Return (X, Y) of the center of cell containing provided text 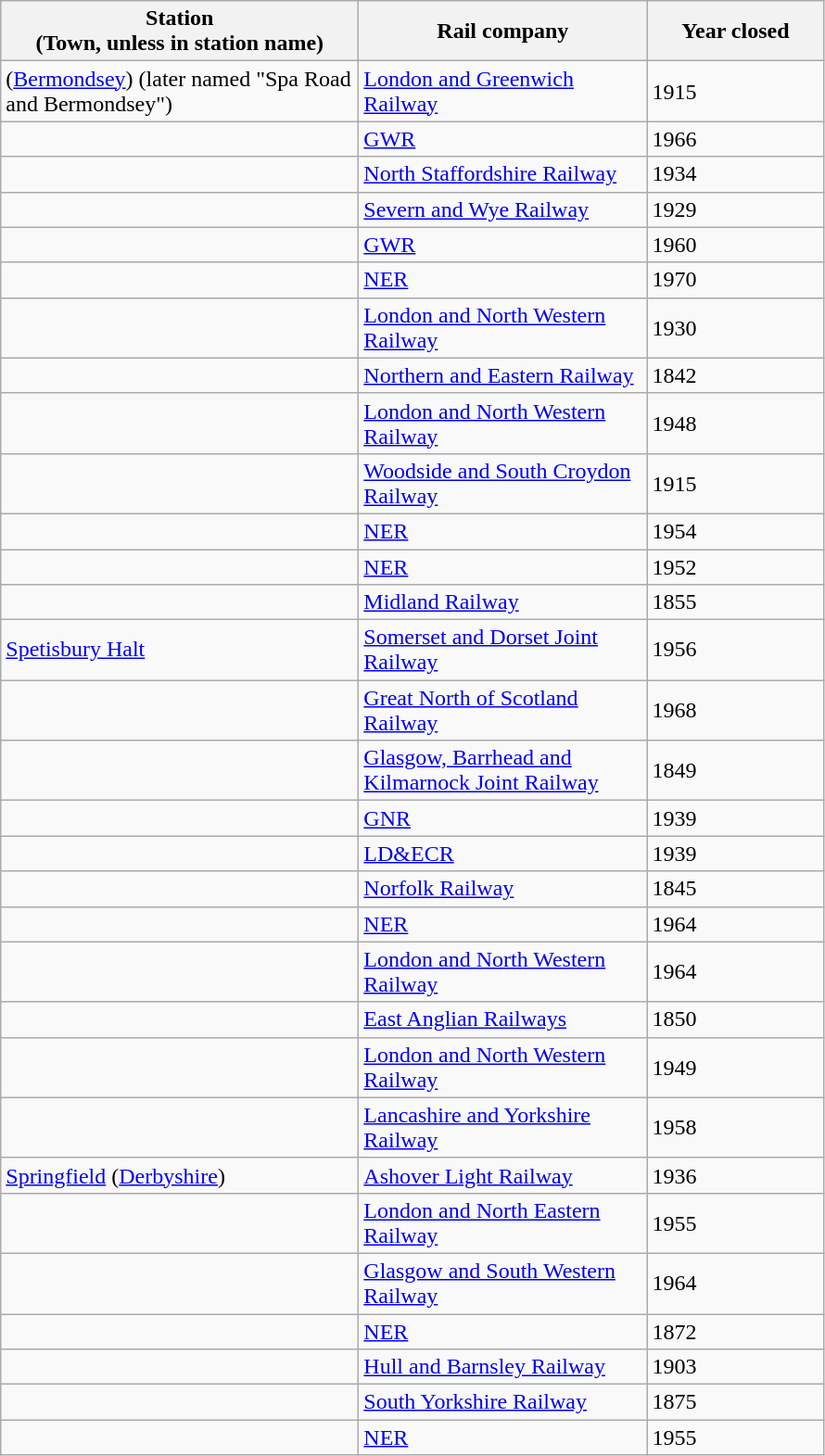
North Staffordshire Railway (502, 174)
1952 (736, 566)
1872 (736, 1332)
1849 (736, 771)
Woodside and South Croydon Railway (502, 484)
1968 (736, 710)
South Yorkshire Railway (502, 1402)
Northern and Eastern Railway (502, 375)
London and North Eastern Railway (502, 1223)
GNR (502, 818)
1842 (736, 375)
1936 (736, 1175)
Rail company (502, 32)
East Anglian Railways (502, 1019)
Glasgow and South Western Railway (502, 1283)
1929 (736, 209)
Great North of Scotland Railway (502, 710)
1958 (736, 1127)
1960 (736, 245)
1875 (736, 1402)
1845 (736, 889)
Spetisbury Halt (180, 651)
Springfield (Derbyshire) (180, 1175)
LD&ECR (502, 854)
Year closed (736, 32)
1949 (736, 1068)
1930 (736, 328)
Midland Railway (502, 602)
Glasgow, Barrhead and Kilmarnock Joint Railway (502, 771)
Lancashire and Yorkshire Railway (502, 1127)
1970 (736, 280)
(Bermondsey) (later named "Spa Road and Bermondsey") (180, 91)
Hull and Barnsley Railway (502, 1367)
Ashover Light Railway (502, 1175)
1948 (736, 423)
1903 (736, 1367)
1850 (736, 1019)
London and Greenwich Railway (502, 91)
Somerset and Dorset Joint Railway (502, 651)
Norfolk Railway (502, 889)
1954 (736, 531)
1956 (736, 651)
1934 (736, 174)
1855 (736, 602)
1966 (736, 139)
Station(Town, unless in station name) (180, 32)
Severn and Wye Railway (502, 209)
